Pinpoint the cell where the given text exists, returning its (x, y) midpoint coordinate. 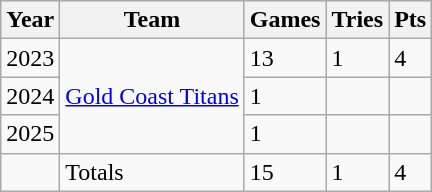
2024 (30, 96)
Year (30, 20)
13 (285, 58)
15 (285, 172)
2025 (30, 134)
Gold Coast Titans (152, 96)
Games (285, 20)
2023 (30, 58)
Tries (358, 20)
Totals (152, 172)
Team (152, 20)
Pts (410, 20)
